Search for the cell housing the specified text and yield its [x, y] center coordinate. 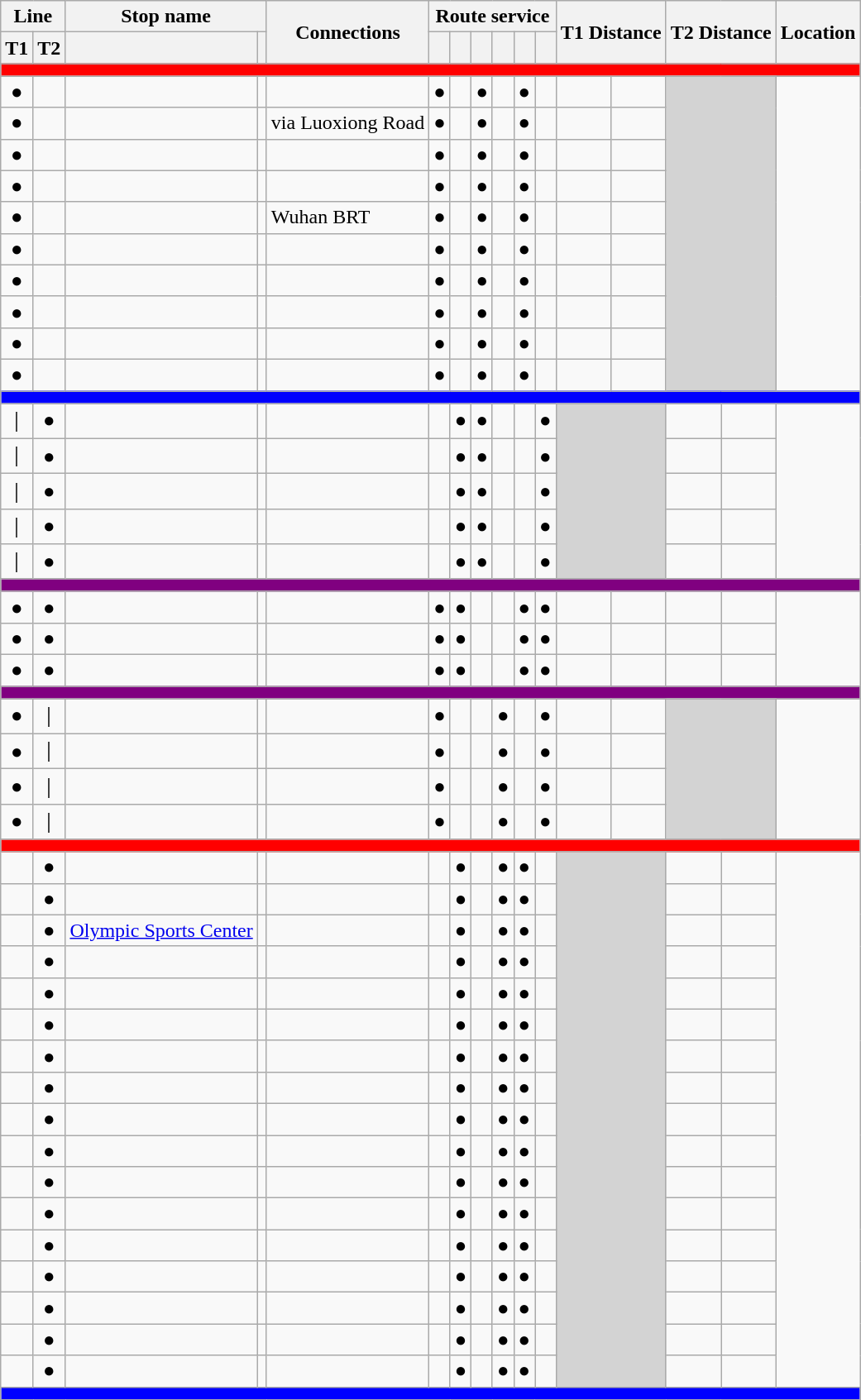
T2 [50, 48]
Connections [347, 32]
T1 Distance [610, 32]
Route service [493, 17]
Olympic Sports Center [161, 930]
via Luoxiong Road [347, 123]
T2 Distance [721, 32]
Location [818, 32]
Line [33, 17]
T1 [17, 48]
Wuhan BRT [347, 217]
Stop name [165, 17]
